Determine the [x, y] coordinate at the center of the cell enclosing the given text.  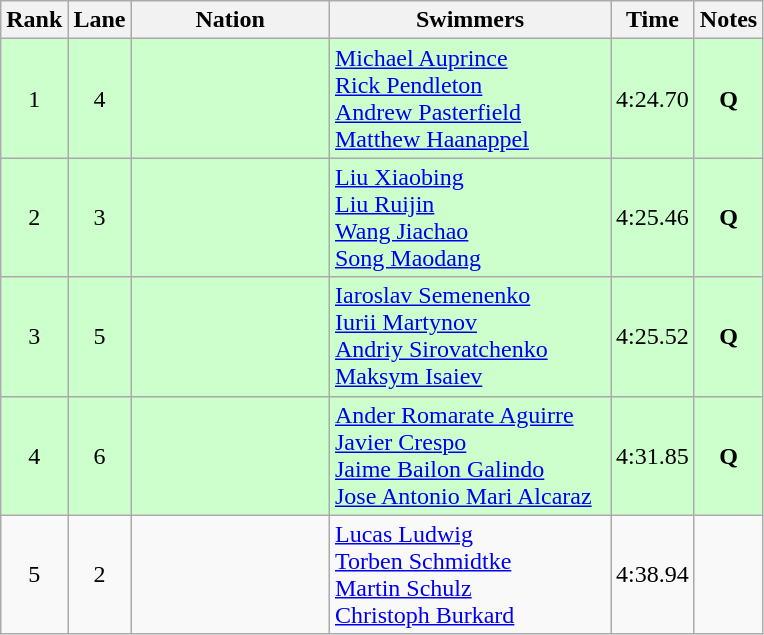
Iaroslav Semenenko Iurii Martynov Andriy Sirovatchenko Maksym Isaiev [470, 336]
Ander Romarate Aguirre Javier Crespo Jaime Bailon Galindo Jose Antonio Mari Alcaraz [470, 456]
4:25.46 [653, 218]
Michael Auprince Rick Pendleton Andrew Pasterfield Matthew Haanappel [470, 98]
1 [34, 98]
4:24.70 [653, 98]
4:38.94 [653, 574]
4:31.85 [653, 456]
4:25.52 [653, 336]
6 [100, 456]
Lane [100, 20]
Lucas Ludwig Torben Schmidtke Martin Schulz Christoph Burkard [470, 574]
Liu Xiaobing Liu Ruijin Wang Jiachao Song Maodang [470, 218]
Nation [230, 20]
Time [653, 20]
Rank [34, 20]
Notes [728, 20]
Swimmers [470, 20]
